Find where the given text appears and provide that cell's center as [x, y] coordinate. 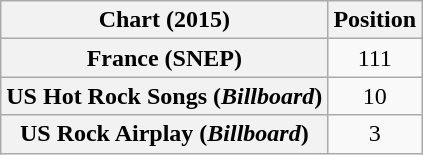
10 [375, 96]
Chart (2015) [164, 20]
US Rock Airplay (Billboard) [164, 134]
Position [375, 20]
111 [375, 58]
3 [375, 134]
US Hot Rock Songs (Billboard) [164, 96]
France (SNEP) [164, 58]
